Identify which cell holds the provided text, then report its (x, y) central coordinate. 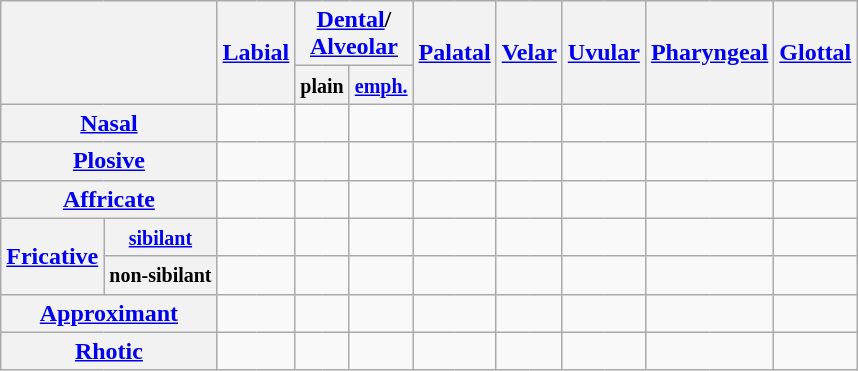
Velar (529, 52)
emph. (381, 85)
sibilant (160, 237)
Labial (256, 52)
Uvular (604, 52)
Approximant (109, 313)
Dental/Alveolar (354, 34)
Plosive (109, 161)
Fricative (52, 256)
Pharyngeal (709, 52)
non-sibilant (160, 275)
Palatal (454, 52)
plain (322, 85)
Nasal (109, 123)
Affricate (109, 199)
Glottal (816, 52)
Rhotic (109, 351)
